Provide the [x, y] coordinate of the cell's center where the given text is located.  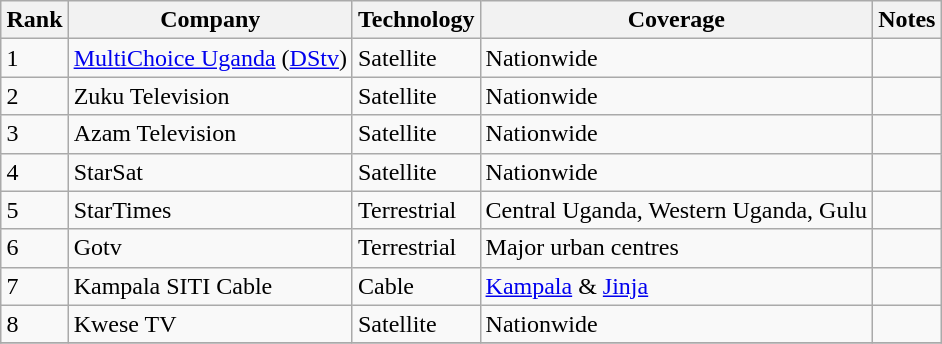
Kwese TV [210, 324]
Coverage [676, 20]
MultiChoice Uganda (DStv) [210, 58]
Gotv [210, 248]
5 [34, 210]
6 [34, 248]
StarSat [210, 172]
2 [34, 96]
Major urban centres [676, 248]
Kampala & Jinja [676, 286]
Technology [416, 20]
8 [34, 324]
Company [210, 20]
Notes [907, 20]
Azam Television [210, 134]
Central Uganda, Western Uganda, Gulu [676, 210]
Kampala SITI Cable [210, 286]
Rank [34, 20]
4 [34, 172]
Zuku Television [210, 96]
7 [34, 286]
StarTimes [210, 210]
Cable [416, 286]
3 [34, 134]
1 [34, 58]
